Capture the cell that displays the provided text and extract its [x, y] central coordinate. 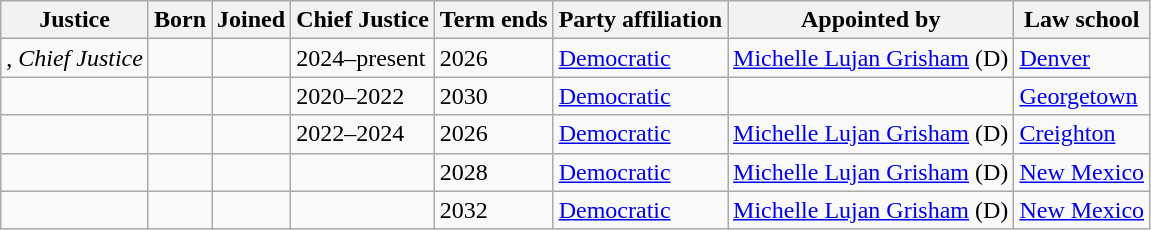
Georgetown [1082, 96]
Law school [1082, 20]
Born [180, 20]
2020–2022 [363, 96]
2032 [494, 210]
2024–present [363, 58]
Joined [252, 20]
Creighton [1082, 134]
, Chief Justice [75, 58]
Justice [75, 20]
Appointed by [871, 20]
2028 [494, 172]
2022–2024 [363, 134]
Party affiliation [640, 20]
Denver [1082, 58]
Chief Justice [363, 20]
Term ends [494, 20]
2030 [494, 96]
